Output the (x, y) coordinate of the center of the cell containing the given text.  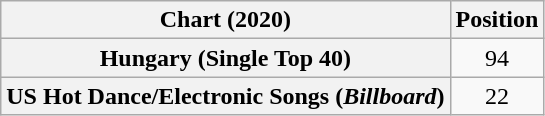
Position (497, 20)
US Hot Dance/Electronic Songs (Billboard) (226, 96)
22 (497, 96)
Chart (2020) (226, 20)
94 (497, 58)
Hungary (Single Top 40) (226, 58)
